Scan for the cell matching the given text and deliver its [x, y] coordinate at center. 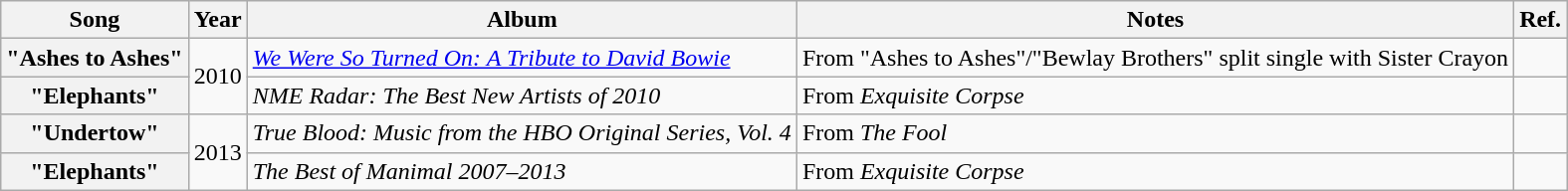
The Best of Manimal 2007–2013 [522, 171]
We Were So Turned On: A Tribute to David Bowie [522, 58]
From "Ashes to Ashes"/"Bewlay Brothers" split single with Sister Crayon [1155, 58]
NME Radar: The Best New Artists of 2010 [522, 95]
Year [217, 20]
2013 [217, 152]
Notes [1155, 20]
True Blood: Music from the HBO Original Series, Vol. 4 [522, 133]
Ref. [1541, 20]
"Undertow" [95, 133]
2010 [217, 77]
"Ashes to Ashes" [95, 58]
Song [95, 20]
From The Fool [1155, 133]
Album [522, 20]
